Return the [X, Y] coordinate for the center point of the cell that contains the specified text.  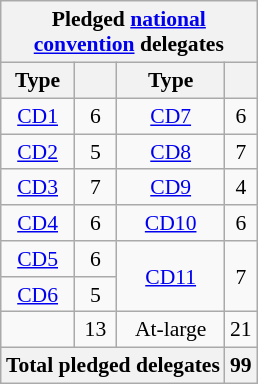
CD8 [170, 152]
CD6 [38, 294]
CD7 [170, 116]
Total pledged delegates [113, 365]
4 [241, 187]
CD1 [38, 116]
CD5 [38, 259]
CD11 [170, 276]
CD2 [38, 152]
21 [241, 330]
CD3 [38, 187]
CD9 [170, 187]
CD4 [38, 223]
99 [241, 365]
13 [95, 330]
Pledged nationalconvention delegates [129, 32]
At-large [170, 330]
CD10 [170, 223]
